Locate the cell with the specified text and output its [X, Y] center coordinate. 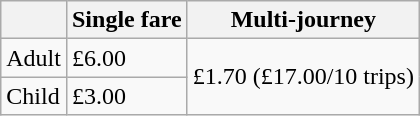
£6.00 [126, 58]
Child [34, 96]
Adult [34, 58]
£3.00 [126, 96]
Multi-journey [303, 20]
Single fare [126, 20]
£1.70 (£17.00/10 trips) [303, 77]
